Provide the (x, y) coordinate of the cell's center where the given text is located.  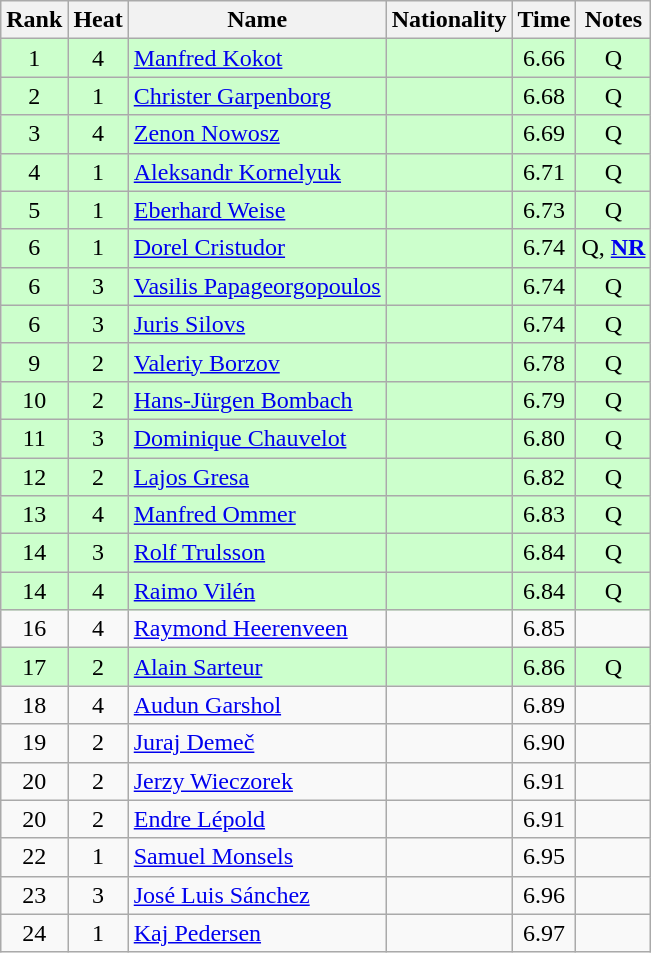
11 (34, 438)
6.73 (544, 210)
16 (34, 629)
22 (34, 857)
Vasilis Papageorgopoulos (257, 286)
Kaj Pedersen (257, 933)
Dominique Chauvelot (257, 438)
Christer Garpenborg (257, 96)
Rolf Trulsson (257, 553)
6.78 (544, 362)
Raimo Vilén (257, 591)
5 (34, 210)
Manfred Ommer (257, 515)
Nationality (449, 20)
Eberhard Weise (257, 210)
18 (34, 705)
José Luis Sánchez (257, 895)
6.86 (544, 667)
6.66 (544, 58)
Notes (614, 20)
6.79 (544, 400)
Time (544, 20)
6.82 (544, 477)
Dorel Cristudor (257, 248)
Audun Garshol (257, 705)
6.83 (544, 515)
9 (34, 362)
6.71 (544, 172)
Lajos Gresa (257, 477)
Juris Silovs (257, 324)
13 (34, 515)
19 (34, 743)
Heat (98, 20)
6.89 (544, 705)
Aleksandr Kornelyuk (257, 172)
Raymond Heerenveen (257, 629)
24 (34, 933)
Name (257, 20)
Samuel Monsels (257, 857)
Juraj Demeč (257, 743)
6.85 (544, 629)
Hans-Jürgen Bombach (257, 400)
6.95 (544, 857)
6.97 (544, 933)
Manfred Kokot (257, 58)
6.80 (544, 438)
Rank (34, 20)
Alain Sarteur (257, 667)
6.96 (544, 895)
23 (34, 895)
6.68 (544, 96)
Jerzy Wieczorek (257, 781)
6.90 (544, 743)
6.69 (544, 134)
12 (34, 477)
10 (34, 400)
Valeriy Borzov (257, 362)
Endre Lépold (257, 819)
Zenon Nowosz (257, 134)
17 (34, 667)
Q, NR (614, 248)
